Locate the cell with the specified text and output its (x, y) center coordinate. 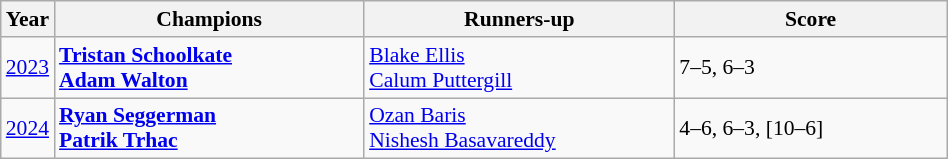
Year (28, 19)
Champions (209, 19)
Ozan Baris Nishesh Basavareddy (519, 128)
Blake Ellis Calum Puttergill (519, 68)
Tristan Schoolkate Adam Walton (209, 68)
2024 (28, 128)
4–6, 6–3, [10–6] (810, 128)
Score (810, 19)
Runners-up (519, 19)
2023 (28, 68)
Ryan Seggerman Patrik Trhac (209, 128)
7–5, 6–3 (810, 68)
